Locate the cell with the specified text and output its [x, y] center coordinate. 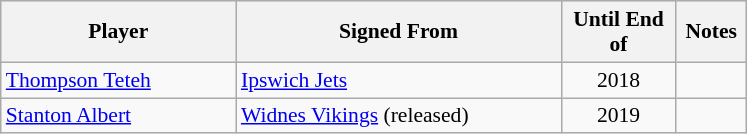
Ipswich Jets [398, 80]
Player [118, 32]
Notes [711, 32]
Widnes Vikings (released) [398, 116]
2018 [618, 80]
2019 [618, 116]
Signed From [398, 32]
Stanton Albert [118, 116]
Until End of [618, 32]
Thompson Teteh [118, 80]
